Detect which cell encompasses the target text, then output its (X, Y) center coordinate. 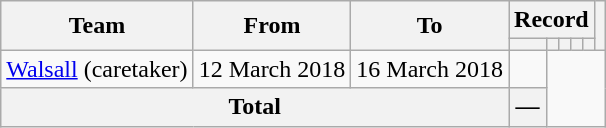
12 March 2018 (272, 69)
— (528, 107)
Walsall (caretaker) (97, 69)
Record (552, 20)
16 March 2018 (430, 69)
Team (97, 26)
From (272, 26)
To (430, 26)
Total (255, 107)
